Identify which cell holds the provided text, then report its [x, y] central coordinate. 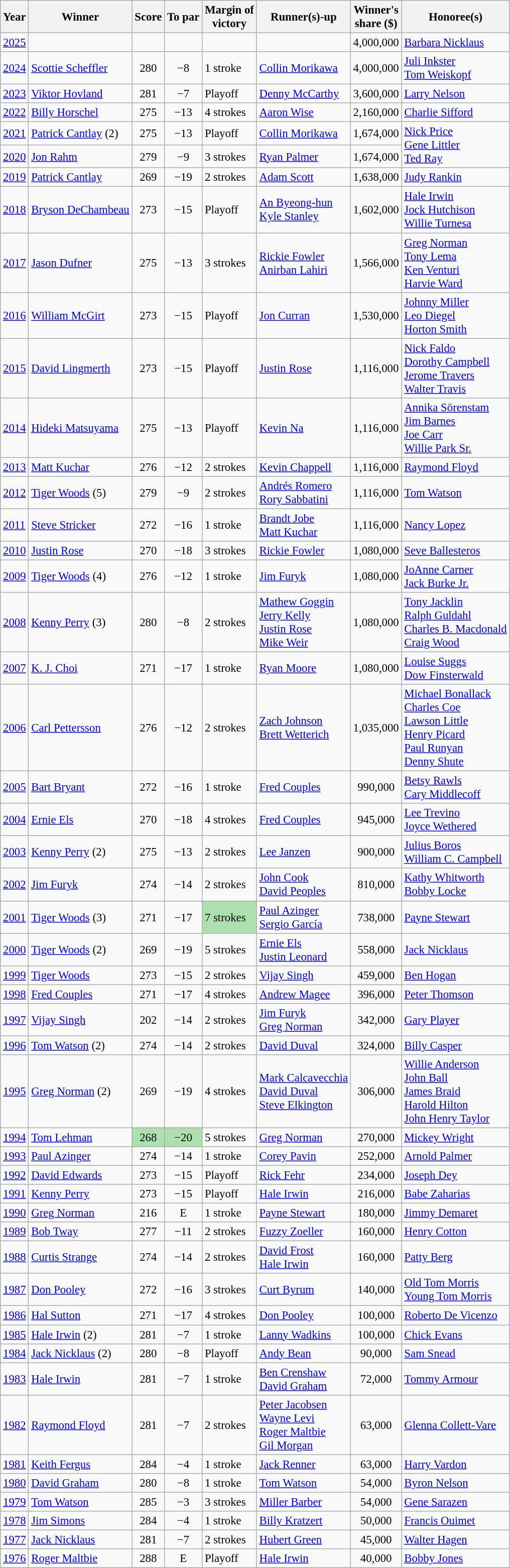
Hideki Matsuyama [80, 428]
Kevin Na [303, 428]
K. J. Choi [80, 669]
216,000 [376, 1194]
Billy Casper [456, 1045]
Hale Irwin (2) [80, 1335]
1994 [15, 1137]
Betsy RawlsCary Middlecoff [456, 787]
Mickey Wright [456, 1137]
45,000 [376, 1539]
Byron Nelson [456, 1483]
Tiger Woods (5) [80, 493]
Jack Nicklaus (2) [80, 1353]
To par [184, 17]
Sam Snead [456, 1353]
2025 [15, 43]
Miller Barber [303, 1502]
−11 [184, 1232]
180,000 [376, 1213]
Tommy Armour [456, 1379]
90,000 [376, 1353]
1,566,000 [376, 263]
738,000 [376, 917]
2014 [15, 428]
270,000 [376, 1137]
1996 [15, 1045]
Carl Pettersson [80, 728]
Fuzzy Zoeller [303, 1232]
Winner'sshare ($) [376, 17]
Roberto De Vicenzo [456, 1315]
David Graham [80, 1483]
Curtis Strange [80, 1257]
Ernie Els Justin Leonard [303, 950]
Patrick Cantlay [80, 177]
Scottie Scheffler [80, 68]
−3 [184, 1502]
Tony JacklinRalph GuldahlCharles B. MacdonaldCraig Wood [456, 623]
Harry Vardon [456, 1464]
Paul Azinger Sergio García [303, 917]
Tom Watson (2) [80, 1045]
1,035,000 [376, 728]
1987 [15, 1289]
Score [149, 17]
Andrew Magee [303, 994]
2,160,000 [376, 112]
2015 [15, 369]
Francis Ouimet [456, 1521]
Kathy WhitworthBobby Locke [456, 885]
Jimmy Demaret [456, 1213]
Roger Maltbie [80, 1558]
1981 [15, 1464]
An Byeong-hun Kyle Stanley [303, 210]
1982 [15, 1425]
2024 [15, 68]
2006 [15, 728]
Larry Nelson [456, 94]
2000 [15, 950]
Zach Johnson Brett Wetterich [303, 728]
Peter Jacobsen Wayne Levi Roger Maltbie Gil Morgan [303, 1425]
Jack Renner [303, 1464]
2004 [15, 819]
Tiger Woods [80, 975]
Babe Zaharias [456, 1194]
2017 [15, 263]
1984 [15, 1353]
1976 [15, 1558]
1995 [15, 1092]
Lee TrevinoJoyce Wethered [456, 819]
1993 [15, 1156]
Old Tom MorrisYoung Tom Morris [456, 1289]
1989 [15, 1232]
1992 [15, 1175]
Tiger Woods (2) [80, 950]
−20 [184, 1137]
Barbara Nicklaus [456, 43]
Ben Crenshaw David Graham [303, 1379]
Year [15, 17]
JoAnne CarnerJack Burke Jr. [456, 576]
2007 [15, 669]
Ben Hogan [456, 975]
Patrick Cantlay (2) [80, 134]
810,000 [376, 885]
2016 [15, 315]
Jon Curran [303, 315]
Aaron Wise [303, 112]
David Frost Hale Irwin [303, 1257]
Winner [80, 17]
Brandt Jobe Matt Kuchar [303, 525]
Paul Azinger [80, 1156]
1985 [15, 1335]
277 [149, 1232]
Honoree(s) [456, 17]
Jon Rahm [80, 157]
2008 [15, 623]
Chick Evans [456, 1335]
Juli InksterTom Weiskopf [456, 68]
Nick PriceGene LittlerTed Ray [456, 145]
140,000 [376, 1289]
Adam Scott [303, 177]
Charlie Sifford [456, 112]
Walter Hagen [456, 1539]
Billy Kratzert [303, 1521]
459,000 [376, 975]
1,638,000 [376, 177]
Greg Norman (2) [80, 1092]
1991 [15, 1194]
342,000 [376, 1020]
1,530,000 [376, 315]
Ryan Moore [303, 669]
Peter Thomson [456, 994]
1988 [15, 1257]
558,000 [376, 950]
Gene Sarazen [456, 1502]
Nancy Lopez [456, 525]
2018 [15, 210]
Ryan Palmer [303, 157]
324,000 [376, 1045]
285 [149, 1502]
288 [149, 1558]
40,000 [376, 1558]
Curt Byrum [303, 1289]
2019 [15, 177]
Ernie Els [80, 819]
Viktor Hovland [80, 94]
Nick FaldoDorothy CampbellJerome TraversWalter Travis [456, 369]
William McGirt [80, 315]
Patty Berg [456, 1257]
Lee Janzen [303, 853]
Johnny MillerLeo DiegelHorton Smith [456, 315]
Julius BorosWilliam C. Campbell [456, 853]
7 strokes [230, 917]
Andy Bean [303, 1353]
Denny McCarthy [303, 94]
1,602,000 [376, 210]
Runner(s)-up [303, 17]
234,000 [376, 1175]
Hal Sutton [80, 1315]
1983 [15, 1379]
1979 [15, 1502]
2023 [15, 94]
Kenny Perry (2) [80, 853]
2020 [15, 157]
Glenna Collett-Vare [456, 1425]
990,000 [376, 787]
202 [149, 1020]
252,000 [376, 1156]
2011 [15, 525]
Keith Fergus [80, 1464]
Margin ofvictory [230, 17]
268 [149, 1137]
John Cook David Peoples [303, 885]
2002 [15, 885]
Louise SuggsDow Finsterwald [456, 669]
2001 [15, 917]
David Lingmerth [80, 369]
Rick Fehr [303, 1175]
David Duval [303, 1045]
900,000 [376, 853]
Kenny Perry [80, 1194]
2005 [15, 787]
1978 [15, 1521]
Matt Kuchar [80, 467]
Lanny Wadkins [303, 1335]
945,000 [376, 819]
1986 [15, 1315]
Bart Bryant [80, 787]
Rickie Fowler Anirban Lahiri [303, 263]
Hale IrwinJock HutchisonWillie Turnesa [456, 210]
Bob Tway [80, 1232]
Seve Ballesteros [456, 551]
Willie AndersonJohn BallJames BraidHarold HiltonJohn Henry Taylor [456, 1092]
216 [149, 1213]
Tom Lehman [80, 1137]
Andrés Romero Rory Sabbatini [303, 493]
306,000 [376, 1092]
2013 [15, 467]
Kevin Chappell [303, 467]
Tiger Woods (3) [80, 917]
Corey Pavin [303, 1156]
50,000 [376, 1521]
1999 [15, 975]
1977 [15, 1539]
Kenny Perry (3) [80, 623]
Michael BonallackCharles CoeLawson LittleHenry PicardPaul RunyanDenny Shute [456, 728]
Joseph Dey [456, 1175]
2003 [15, 853]
Hubert Green [303, 1539]
Arnold Palmer [456, 1156]
Henry Cotton [456, 1232]
2012 [15, 493]
3,600,000 [376, 94]
Judy Rankin [456, 177]
2009 [15, 576]
2022 [15, 112]
Annika SörenstamJim BarnesJoe CarrWillie Park Sr. [456, 428]
Jim Furyk Greg Norman [303, 1020]
2010 [15, 551]
David Edwards [80, 1175]
Greg NormanTony LemaKen VenturiHarvie Ward [456, 263]
396,000 [376, 994]
Mathew Goggin Jerry Kelly Justin Rose Mike Weir [303, 623]
Jim Simons [80, 1521]
Bobby Jones [456, 1558]
Billy Horschel [80, 112]
1998 [15, 994]
Tiger Woods (4) [80, 576]
Bryson DeChambeau [80, 210]
1980 [15, 1483]
1990 [15, 1213]
Jason Dufner [80, 263]
Mark Calcavecchia David Duval Steve Elkington [303, 1092]
72,000 [376, 1379]
1997 [15, 1020]
Gary Player [456, 1020]
Rickie Fowler [303, 551]
2021 [15, 134]
Steve Stricker [80, 525]
